Return the (x, y) coordinate for the center point of the cell that contains the specified text.  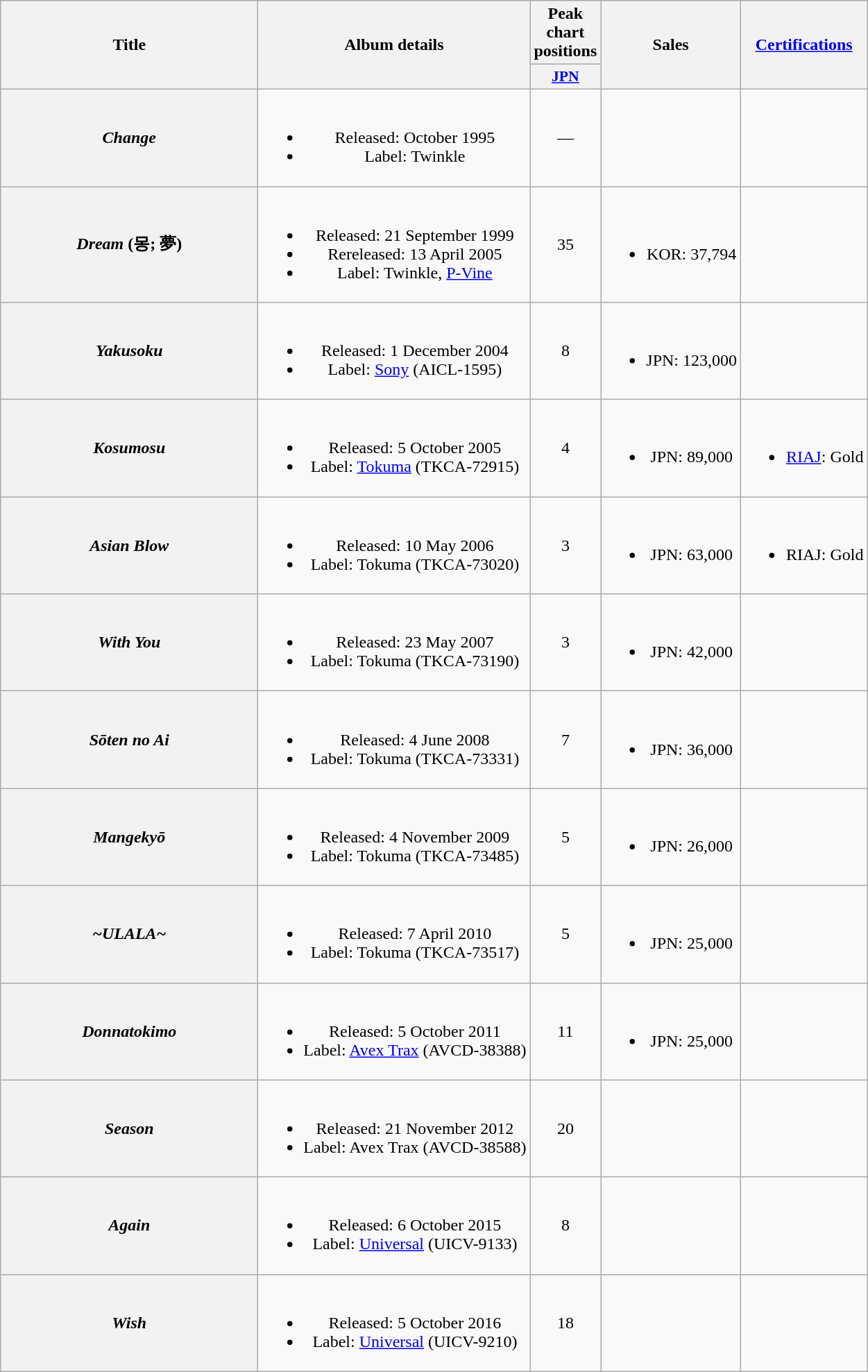
Released: 7 April 2010 Label: Tokuma (TKCA-73517) (394, 934)
Album details (394, 45)
18 (565, 1323)
JPN: 26,000 (671, 837)
Season (129, 1128)
Dream (몽; 夢) (129, 244)
With You (129, 643)
Title (129, 45)
— (565, 137)
Kosumosu (129, 448)
Released: 6 October 2015 Label: Universal (UICV-9133) (394, 1226)
JPN: 89,000 (671, 448)
Released: 10 May 2006 Label: Tokuma (TKCA-73020) (394, 545)
Released: 5 October 2016 Label: Universal (UICV-9210) (394, 1323)
Mangekyō (129, 837)
Again (129, 1226)
JPN: 36,000 (671, 740)
Released: October 1995 Label: Twinkle (394, 137)
JPN: 123,000 (671, 351)
JPN: 42,000 (671, 643)
Sales (671, 45)
Wish (129, 1323)
JPN (565, 77)
11 (565, 1031)
Released: 5 October 2011 Label: Avex Trax (AVCD-38388) (394, 1031)
KOR: 37,794 (671, 244)
20 (565, 1128)
Released: 5 October 2005 Label: Tokuma (TKCA-72915) (394, 448)
7 (565, 740)
~ULALA~ (129, 934)
Released: 21 September 1999 Rereleased: 13 April 2005 Label: Twinkle, P-Vine (394, 244)
Released: 4 June 2008 Label: Tokuma (TKCA-73331) (394, 740)
Peak chart positions (565, 33)
Released: 21 November 2012 Label: Avex Trax (AVCD-38588) (394, 1128)
Change (129, 137)
4 (565, 448)
JPN: 63,000 (671, 545)
Released: 23 May 2007 Label: Tokuma (TKCA-73190) (394, 643)
Released: 4 November 2009 Label: Tokuma (TKCA-73485) (394, 837)
Asian Blow (129, 545)
Released: 1 December 2004 Label: Sony (AICL-1595) (394, 351)
Sōten no Ai (129, 740)
Donnatokimo (129, 1031)
Certifications (804, 45)
35 (565, 244)
Yakusoku (129, 351)
